Locate the cell with the specified text and output its [X, Y] center coordinate. 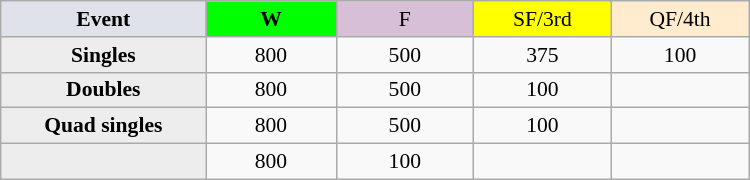
Singles [104, 55]
QF/4th [680, 19]
Event [104, 19]
Quad singles [104, 126]
SF/3rd [543, 19]
Doubles [104, 90]
W [271, 19]
375 [543, 55]
F [405, 19]
